Search for the cell housing the specified text and yield its (x, y) center coordinate. 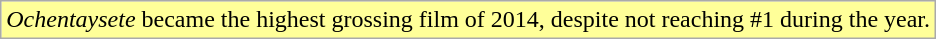
Ochentaysete became the highest grossing film of 2014, despite not reaching #1 during the year. (468, 20)
